Locate the cell with the specified text and output its [x, y] center coordinate. 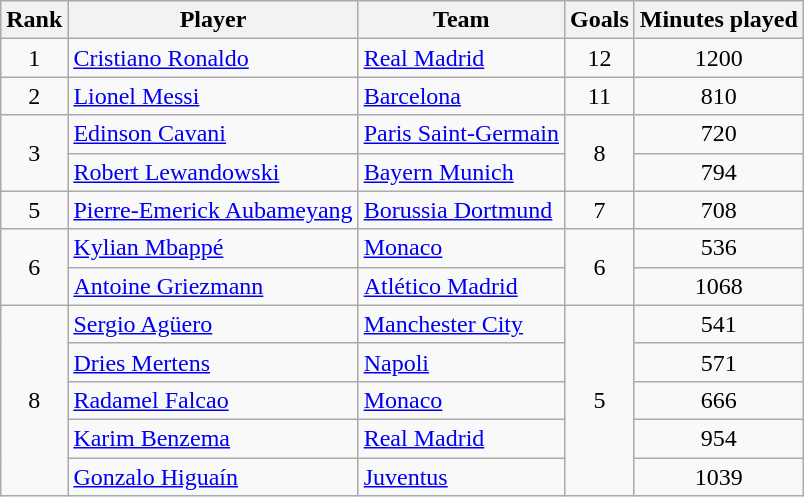
1068 [718, 286]
954 [718, 438]
Gonzalo Higuaín [213, 477]
1 [34, 58]
Team [461, 20]
1039 [718, 477]
Lionel Messi [213, 96]
541 [718, 324]
Sergio Agüero [213, 324]
571 [718, 362]
Paris Saint-Germain [461, 134]
Pierre-Emerick Aubameyang [213, 210]
Antoine Griezmann [213, 286]
536 [718, 248]
Borussia Dortmund [461, 210]
3 [34, 153]
Manchester City [461, 324]
Edinson Cavani [213, 134]
Dries Mertens [213, 362]
666 [718, 400]
810 [718, 96]
11 [600, 96]
Kylian Mbappé [213, 248]
Player [213, 20]
Barcelona [461, 96]
Karim Benzema [213, 438]
7 [600, 210]
Napoli [461, 362]
2 [34, 96]
Minutes played [718, 20]
Cristiano Ronaldo [213, 58]
Radamel Falcao [213, 400]
Atlético Madrid [461, 286]
Goals [600, 20]
12 [600, 58]
Rank [34, 20]
Robert Lewandowski [213, 172]
Juventus [461, 477]
1200 [718, 58]
Bayern Munich [461, 172]
708 [718, 210]
794 [718, 172]
720 [718, 134]
